Return the (X, Y) coordinate for the center point of the cell that contains the specified text.  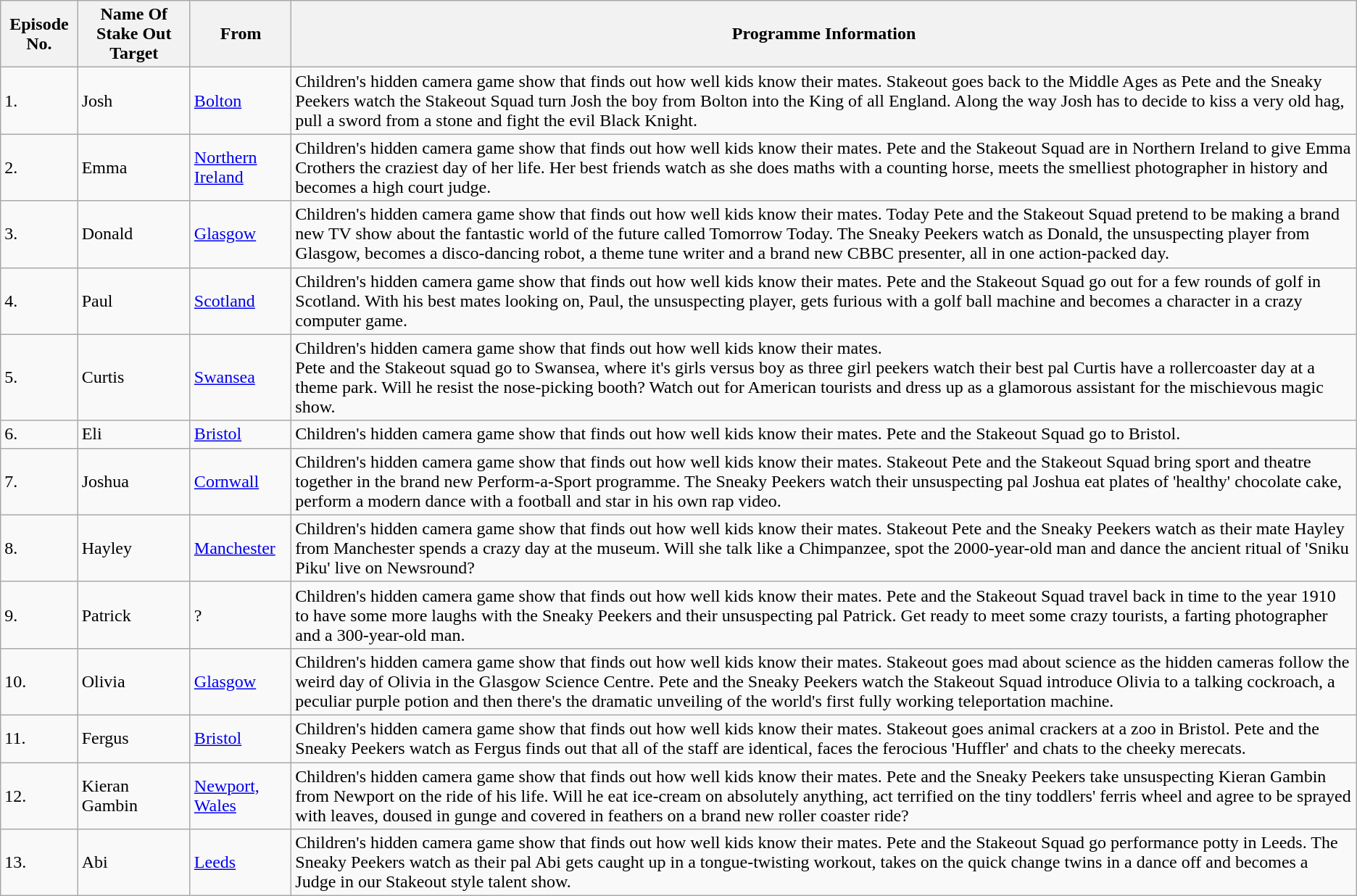
Cornwall (241, 481)
7. (39, 481)
Donald (133, 234)
Hayley (133, 548)
Emma (133, 167)
Children's hidden camera game show that finds out how well kids know their mates. Pete and the Stakeout Squad go to Bristol. (823, 434)
5. (39, 377)
Name Of Stake Out Target (133, 34)
1. (39, 101)
10. (39, 681)
Swansea (241, 377)
Bolton (241, 101)
Leeds (241, 863)
Joshua (133, 481)
Newport, Wales (241, 796)
2. (39, 167)
Scotland (241, 301)
Northern Ireland (241, 167)
Paul (133, 301)
Fergus (133, 738)
3. (39, 234)
4. (39, 301)
Kieran Gambin (133, 796)
Patrick (133, 615)
Eli (133, 434)
Olivia (133, 681)
From (241, 34)
12. (39, 796)
Abi (133, 863)
? (241, 615)
13. (39, 863)
6. (39, 434)
9. (39, 615)
11. (39, 738)
Curtis (133, 377)
Episode No. (39, 34)
8. (39, 548)
Programme Information (823, 34)
Josh (133, 101)
Manchester (241, 548)
